Return the (X, Y) coordinate for the center point of the cell that contains the specified text.  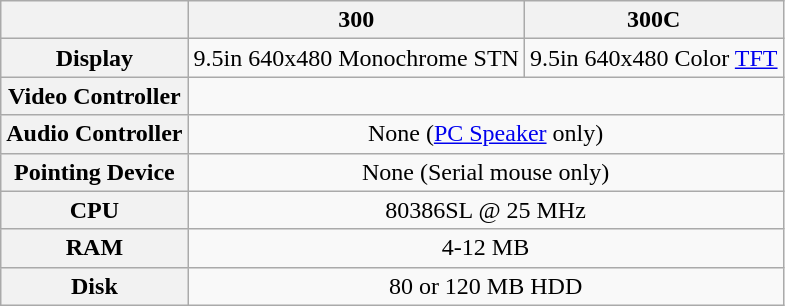
Disk (94, 286)
None (PC Speaker only) (486, 134)
None (Serial mouse only) (486, 172)
CPU (94, 210)
300C (654, 20)
9.5in 640x480 Monochrome STN (356, 58)
80386SL @ 25 MHz (486, 210)
Audio Controller (94, 134)
Video Controller (94, 96)
RAM (94, 248)
Display (94, 58)
300 (356, 20)
Pointing Device (94, 172)
80 or 120 MB HDD (486, 286)
4-12 MB (486, 248)
9.5in 640x480 Color TFT (654, 58)
